Return [X, Y] of the center of cell containing provided text 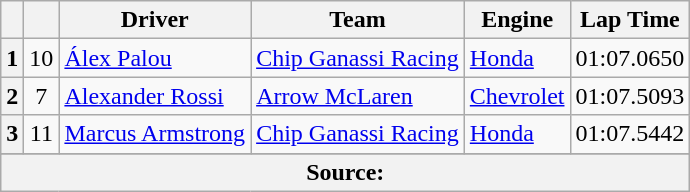
Team [358, 20]
2 [12, 96]
11 [42, 134]
01:07.5093 [630, 96]
Lap Time [630, 20]
Engine [517, 20]
3 [12, 134]
Source: [346, 172]
Driver [155, 20]
Marcus Armstrong [155, 134]
Alexander Rossi [155, 96]
7 [42, 96]
Chevrolet [517, 96]
1 [12, 58]
Álex Palou [155, 58]
01:07.0650 [630, 58]
10 [42, 58]
Arrow McLaren [358, 96]
01:07.5442 [630, 134]
